Pinpoint the cell where the given text exists, returning its [x, y] midpoint coordinate. 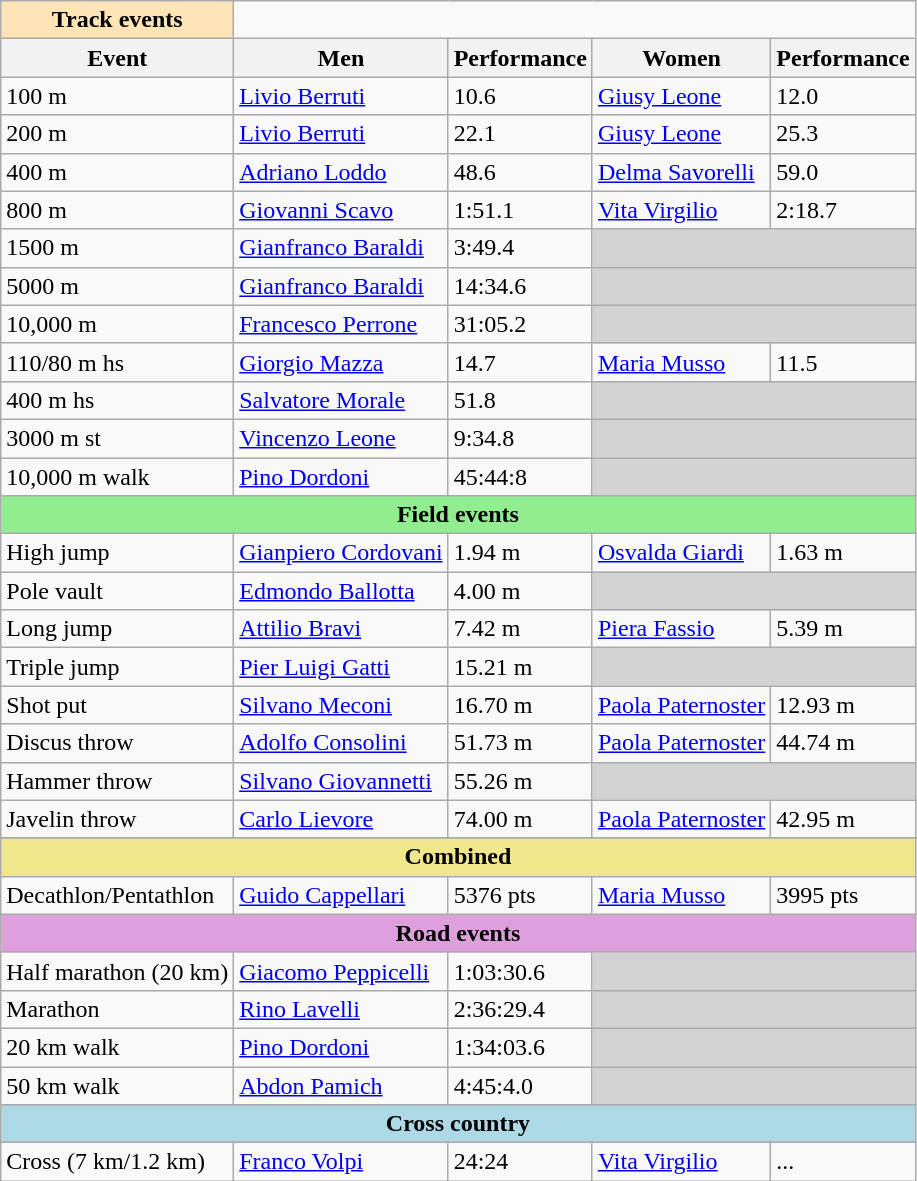
12.93 m [843, 705]
7.42 m [520, 629]
20 km walk [118, 1047]
1:03:30.6 [520, 971]
100 m [118, 96]
25.3 [843, 134]
Pier Luigi Gatti [341, 667]
3:49.4 [520, 248]
Combined [458, 857]
59.0 [843, 172]
15.21 m [520, 667]
Franco Volpi [341, 1162]
5376 pts [520, 895]
11.5 [843, 362]
55.26 m [520, 781]
Men [341, 58]
14.7 [520, 362]
Javelin throw [118, 819]
Cross country [458, 1124]
Adolfo Consolini [341, 743]
Abdon Pamich [341, 1085]
Road events [458, 933]
Cross (7 km/1.2 km) [118, 1162]
42.95 m [843, 819]
Salvatore Morale [341, 400]
Edmondo Ballotta [341, 591]
Rino Lavelli [341, 1009]
Giorgio Mazza [341, 362]
48.6 [520, 172]
800 m [118, 210]
16.70 m [520, 705]
Giacomo Peppicelli [341, 971]
44.74 m [843, 743]
Women [681, 58]
1.63 m [843, 553]
12.0 [843, 96]
Giovanni Scavo [341, 210]
Discus throw [118, 743]
110/80 m hs [118, 362]
Field events [458, 515]
1:51.1 [520, 210]
Silvano Giovannetti [341, 781]
3000 m st [118, 438]
Francesco Perrone [341, 324]
Attilio Bravi [341, 629]
1.94 m [520, 553]
2:18.7 [843, 210]
10,000 m [118, 324]
22.1 [520, 134]
Hammer throw [118, 781]
51.8 [520, 400]
... [843, 1162]
High jump [118, 553]
Pole vault [118, 591]
400 m [118, 172]
Shot put [118, 705]
10.6 [520, 96]
14:34.6 [520, 286]
1:34:03.6 [520, 1047]
10,000 m walk [118, 477]
5.39 m [843, 629]
Silvano Meconi [341, 705]
50 km walk [118, 1085]
Gianpiero Cordovani [341, 553]
Long jump [118, 629]
51.73 m [520, 743]
74.00 m [520, 819]
Marathon [118, 1009]
31:05.2 [520, 324]
Decathlon/Pentathlon [118, 895]
4.00 m [520, 591]
Half marathon (20 km) [118, 971]
24:24 [520, 1162]
Piera Fassio [681, 629]
Event [118, 58]
Vincenzo Leone [341, 438]
Track events [118, 20]
3995 pts [843, 895]
Adriano Loddo [341, 172]
Carlo Lievore [341, 819]
Guido Cappellari [341, 895]
9:34.8 [520, 438]
Triple jump [118, 667]
2:36:29.4 [520, 1009]
4:45:4.0 [520, 1085]
45:44:8 [520, 477]
200 m [118, 134]
1500 m [118, 248]
400 m hs [118, 400]
5000 m [118, 286]
Delma Savorelli [681, 172]
Osvalda Giardi [681, 553]
